Capture the cell that displays the provided text and extract its (X, Y) central coordinate. 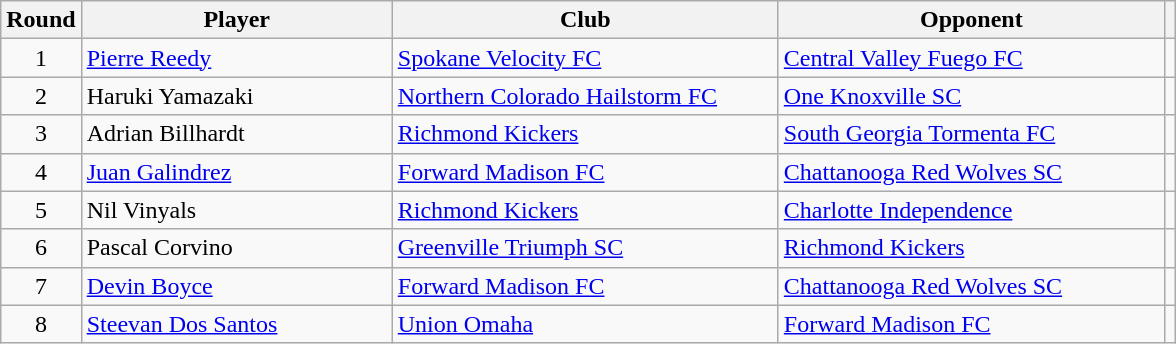
Spokane Velocity FC (585, 58)
7 (41, 286)
1 (41, 58)
Club (585, 20)
Greenville Triumph SC (585, 248)
Central Valley Fuego FC (971, 58)
5 (41, 210)
Pierre Reedy (236, 58)
South Georgia Tormenta FC (971, 134)
Juan Galindrez (236, 172)
Devin Boyce (236, 286)
Player (236, 20)
One Knoxville SC (971, 96)
Opponent (971, 20)
Steevan Dos Santos (236, 324)
Pascal Corvino (236, 248)
Northern Colorado Hailstorm FC (585, 96)
8 (41, 324)
Round (41, 20)
Union Omaha (585, 324)
6 (41, 248)
Adrian Billhardt (236, 134)
2 (41, 96)
Haruki Yamazaki (236, 96)
3 (41, 134)
Nil Vinyals (236, 210)
Charlotte Independence (971, 210)
4 (41, 172)
